Extract the [X, Y] coordinate from the center of the cell holding the provided text.  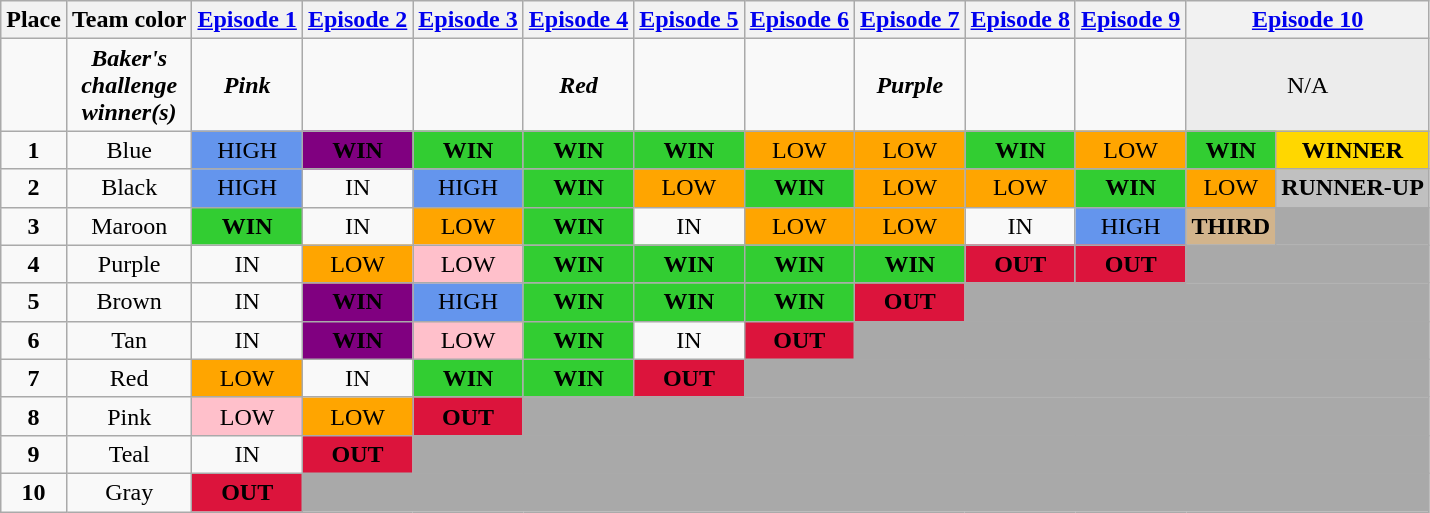
Episode 4 [578, 20]
6 [34, 340]
Teal [128, 454]
Episode 1 [247, 20]
Place [34, 20]
Black [128, 188]
Brown [128, 302]
8 [34, 416]
Maroon [128, 226]
9 [34, 454]
Episode 10 [1308, 20]
10 [34, 492]
Episode 9 [1130, 20]
WINNER [1353, 150]
Episode 2 [357, 20]
5 [34, 302]
Team color [128, 20]
Tan [128, 340]
Blue [128, 150]
Baker'schallengewinner(s) [128, 85]
Episode 3 [468, 20]
Episode 8 [1020, 20]
RUNNER-UP [1353, 188]
Gray [128, 492]
Episode 5 [689, 20]
7 [34, 378]
Episode 6 [799, 20]
4 [34, 264]
THIRD [1231, 226]
2 [34, 188]
N/A [1308, 85]
3 [34, 226]
1 [34, 150]
Episode 7 [910, 20]
